Scan for the cell matching the given text and deliver its [x, y] coordinate at center. 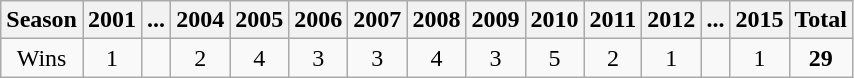
2005 [260, 20]
5 [554, 58]
2012 [672, 20]
2009 [496, 20]
2006 [318, 20]
2015 [760, 20]
Season [42, 20]
Total [821, 20]
2004 [200, 20]
2007 [378, 20]
2011 [613, 20]
2001 [112, 20]
2010 [554, 20]
Wins [42, 58]
29 [821, 58]
2008 [436, 20]
